Pinpoint the cell where the given text exists, returning its [X, Y] midpoint coordinate. 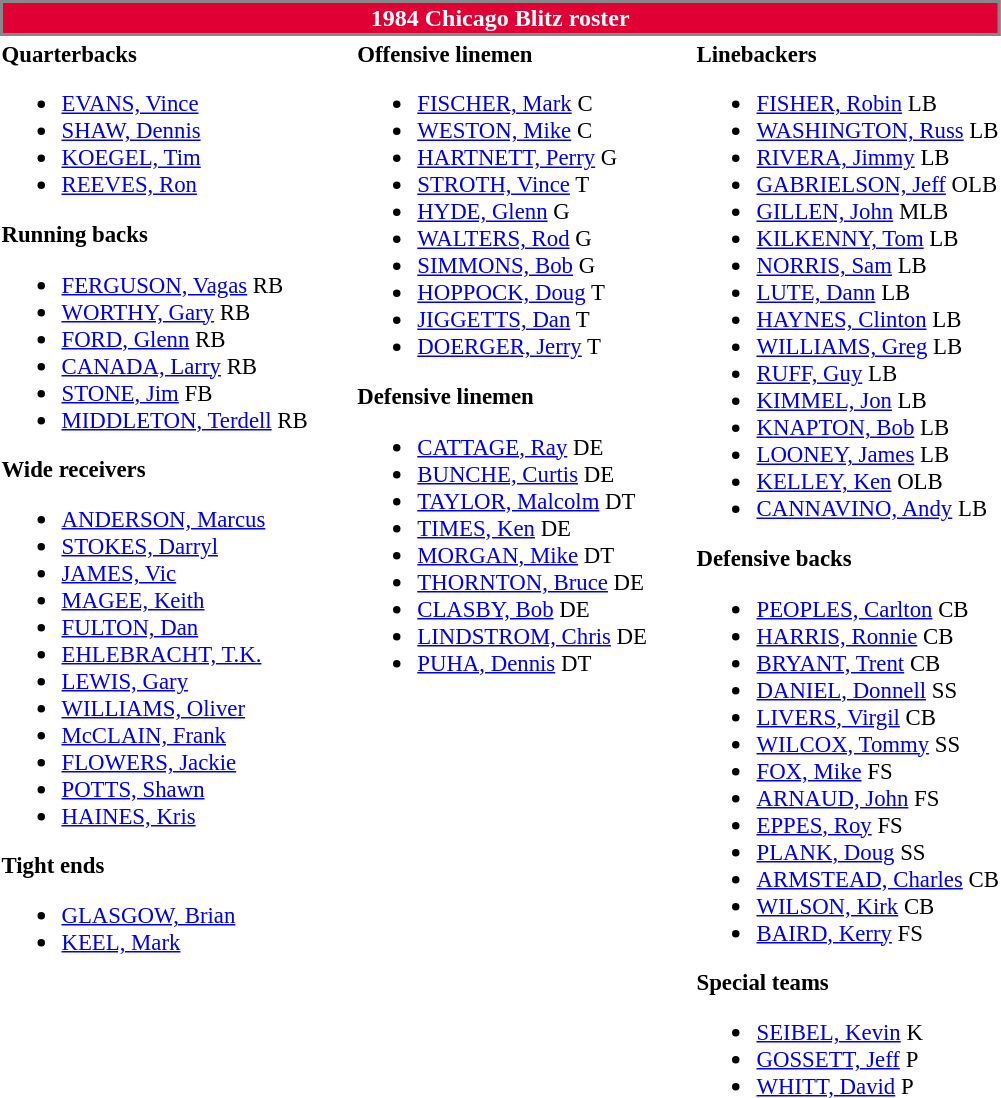
1984 Chicago Blitz roster [500, 18]
